Capture the cell that displays the provided text and extract its [X, Y] central coordinate. 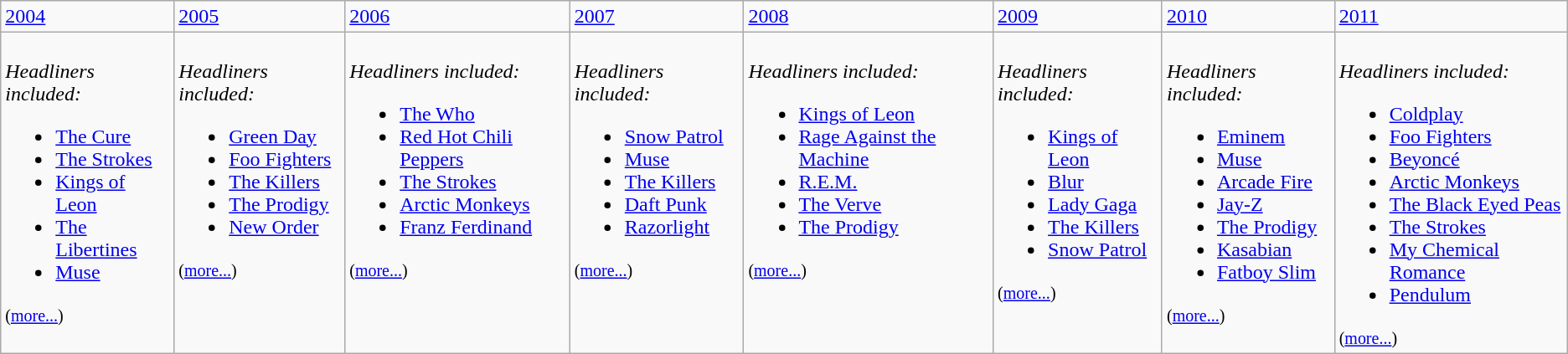
2006 [457, 17]
Headliners included:The CureThe StrokesKings of LeonThe LibertinesMuse(more...) [87, 192]
2007 [657, 17]
2009 [1078, 17]
Headliners included:Kings of LeonRage Against the MachineR.E.M. The VerveThe Prodigy(more...) [869, 192]
2005 [260, 17]
Headliners included:ColdplayFoo FightersBeyoncéArctic MonkeysThe Black Eyed PeasThe StrokesMy Chemical RomancePendulum(more...) [1451, 192]
2010 [1248, 17]
2008 [869, 17]
Headliners included:The WhoRed Hot Chili PeppersThe StrokesArctic MonkeysFranz Ferdinand(more...) [457, 192]
Headliners included:Kings of LeonBlurLady GagaThe KillersSnow Patrol(more...) [1078, 192]
Headliners included:Green DayFoo FightersThe KillersThe ProdigyNew Order(more...) [260, 192]
2011 [1451, 17]
Headliners included:Snow PatrolMuseThe KillersDaft PunkRazorlight(more...) [657, 192]
2004 [87, 17]
Headliners included:EminemMuseArcade FireJay-ZThe ProdigyKasabianFatboy Slim(more...) [1248, 192]
